Scan for the cell matching the given text and deliver its [x, y] coordinate at center. 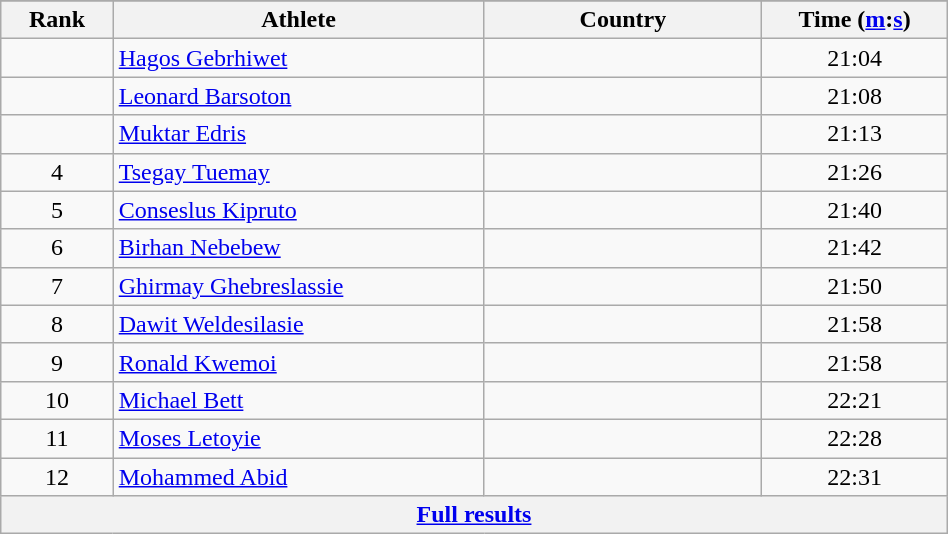
22:31 [854, 477]
10 [57, 400]
7 [57, 286]
4 [57, 172]
22:28 [854, 438]
Birhan Nebebew [298, 248]
5 [57, 210]
Country [623, 20]
Hagos Gebrhiwet [298, 58]
Muktar Edris [298, 134]
21:50 [854, 286]
6 [57, 248]
Dawit Weldesilasie [298, 324]
Moses Letoyie [298, 438]
21:42 [854, 248]
22:21 [854, 400]
21:08 [854, 96]
9 [57, 362]
11 [57, 438]
Full results [474, 515]
Michael Bett [298, 400]
Rank [57, 20]
Leonard Barsoton [298, 96]
Ghirmay Ghebreslassie [298, 286]
Mohammed Abid [298, 477]
Time (m:s) [854, 20]
Athlete [298, 20]
12 [57, 477]
8 [57, 324]
Conseslus Kipruto [298, 210]
Tsegay Tuemay [298, 172]
Ronald Kwemoi [298, 362]
21:13 [854, 134]
21:40 [854, 210]
21:26 [854, 172]
21:04 [854, 58]
